Locate the cell with the specified text and output its (X, Y) center coordinate. 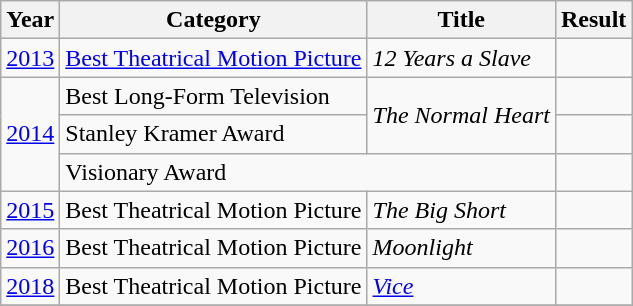
2014 (30, 134)
2013 (30, 58)
Year (30, 20)
2018 (30, 286)
Category (214, 20)
2015 (30, 210)
Stanley Kramer Award (214, 134)
Result (593, 20)
12 Years a Slave (461, 58)
Vice (461, 286)
The Normal Heart (461, 115)
Best Long-Form Television (214, 96)
2016 (30, 248)
Title (461, 20)
Visionary Award (308, 172)
Moonlight (461, 248)
The Big Short (461, 210)
